Pinpoint the cell where the given text exists, returning its (x, y) midpoint coordinate. 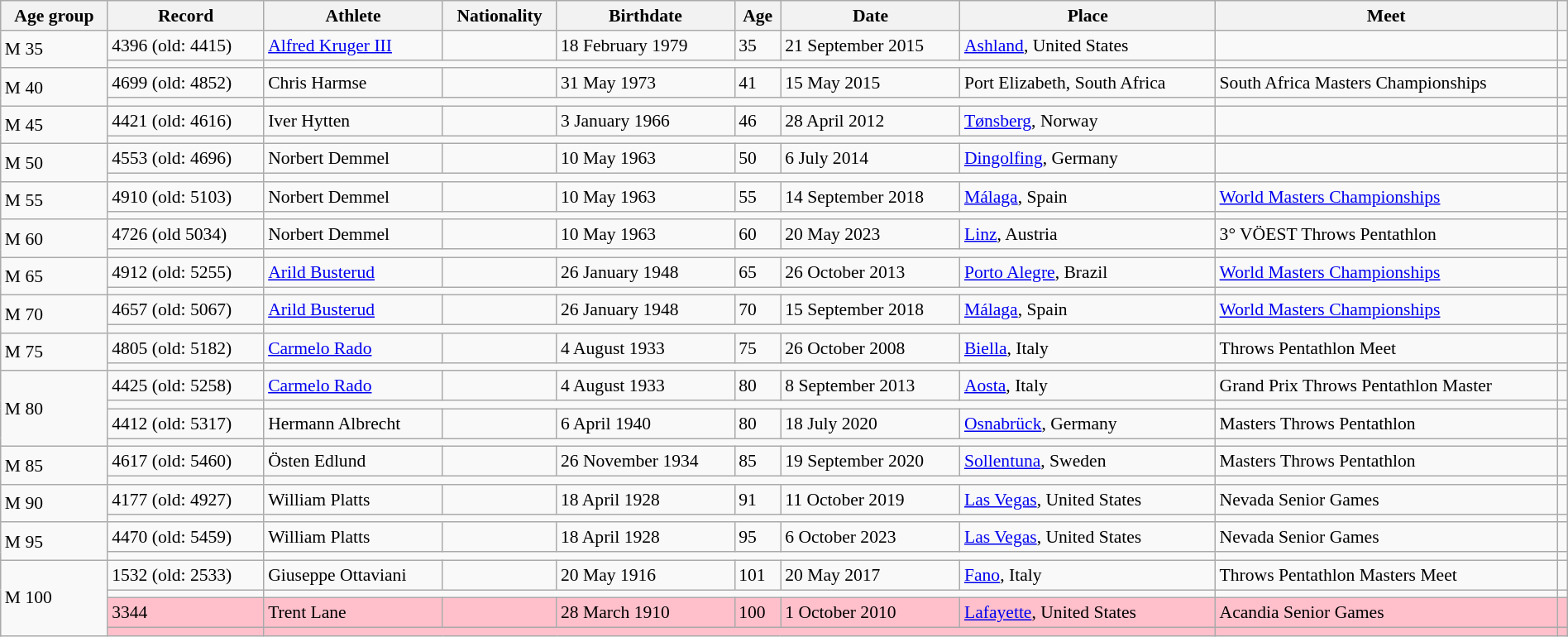
Chris Harmse (353, 84)
18 July 2020 (870, 424)
Hermann Albrecht (353, 424)
Age group (55, 16)
Tønsberg, Norway (1088, 121)
95 (758, 538)
Iver Hytten (353, 121)
60 (758, 235)
Athlete (353, 16)
55 (758, 197)
35 (758, 45)
Birthdate (645, 16)
Acandia Senior Games (1386, 613)
101 (758, 575)
Lafayette, United States (1088, 613)
4553 (old: 4696) (185, 159)
4421 (old: 4616) (185, 121)
Giuseppe Ottaviani (353, 575)
4805 (old: 5182) (185, 348)
26 October 2008 (870, 348)
28 March 1910 (645, 613)
Östen Edlund (353, 462)
M 85 (55, 466)
100 (758, 613)
70 (758, 310)
M 100 (55, 598)
26 October 2013 (870, 272)
M 35 (55, 50)
20 May 2017 (870, 575)
75 (758, 348)
4470 (old: 5459) (185, 538)
M 50 (55, 163)
14 September 2018 (870, 197)
Alfred Kruger III (353, 45)
Linz, Austria (1088, 235)
M 65 (55, 276)
Throws Pentathlon Meet (1386, 348)
1532 (old: 2533) (185, 575)
Osnabrück, Germany (1088, 424)
Sollentuna, Sweden (1088, 462)
50 (758, 159)
Record (185, 16)
41 (758, 84)
15 May 2015 (870, 84)
20 May 2023 (870, 235)
3344 (185, 613)
M 40 (55, 88)
Port Elizabeth, South Africa (1088, 84)
4412 (old: 5317) (185, 424)
Age (758, 16)
28 April 2012 (870, 121)
11 October 2019 (870, 500)
M 75 (55, 352)
South Africa Masters Championships (1386, 84)
1 October 2010 (870, 613)
4617 (old: 5460) (185, 462)
M 60 (55, 239)
3 January 1966 (645, 121)
Nationality (500, 16)
6 October 2023 (870, 538)
4910 (old: 5103) (185, 197)
M 80 (55, 409)
Date (870, 16)
65 (758, 272)
6 July 2014 (870, 159)
Meet (1386, 16)
Porto Alegre, Brazil (1088, 272)
18 February 1979 (645, 45)
Ashland, United States (1088, 45)
4726 (old 5034) (185, 235)
19 September 2020 (870, 462)
Fano, Italy (1088, 575)
Biella, Italy (1088, 348)
91 (758, 500)
4912 (old: 5255) (185, 272)
85 (758, 462)
M 70 (55, 314)
4657 (old: 5067) (185, 310)
Dingolfing, Germany (1088, 159)
4425 (old: 5258) (185, 386)
Place (1088, 16)
Aosta, Italy (1088, 386)
6 April 1940 (645, 424)
3° VÖEST Throws Pentathlon (1386, 235)
21 September 2015 (870, 45)
26 November 1934 (645, 462)
Trent Lane (353, 613)
31 May 1973 (645, 84)
15 September 2018 (870, 310)
20 May 1916 (645, 575)
8 September 2013 (870, 386)
M 95 (55, 542)
4177 (old: 4927) (185, 500)
M 90 (55, 504)
4396 (old: 4415) (185, 45)
Throws Pentathlon Masters Meet (1386, 575)
M 55 (55, 201)
M 45 (55, 125)
4699 (old: 4852) (185, 84)
Grand Prix Throws Pentathlon Master (1386, 386)
46 (758, 121)
